For the text-containing cell, return its midpoint in [x, y] coordinate format. 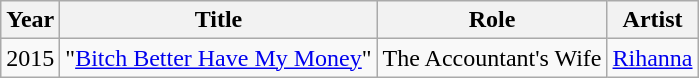
"Bitch Better Have My Money" [218, 58]
Title [218, 20]
Rihanna [652, 58]
2015 [30, 58]
Year [30, 20]
The Accountant's Wife [492, 58]
Role [492, 20]
Artist [652, 20]
